Return the (x, y) coordinate for the center point of the cell that contains the specified text.  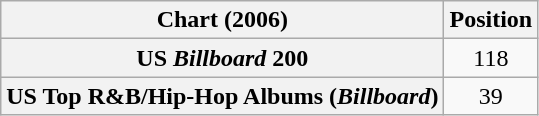
Chart (2006) (222, 20)
US Billboard 200 (222, 58)
Position (491, 20)
US Top R&B/Hip-Hop Albums (Billboard) (222, 96)
118 (491, 58)
39 (491, 96)
